For the text-containing cell, return its midpoint in [X, Y] coordinate format. 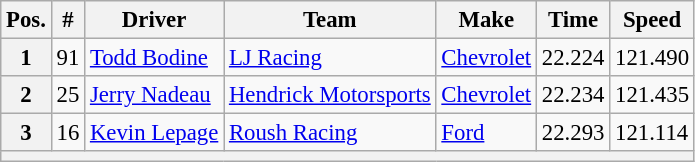
Ford [486, 133]
Make [486, 20]
16 [68, 133]
121.435 [652, 95]
3 [26, 133]
Todd Bodine [154, 58]
2 [26, 95]
Team [330, 20]
91 [68, 58]
22.293 [572, 133]
Time [572, 20]
25 [68, 95]
Driver [154, 20]
22.234 [572, 95]
# [68, 20]
Speed [652, 20]
Hendrick Motorsports [330, 95]
Roush Racing [330, 133]
1 [26, 58]
Pos. [26, 20]
22.224 [572, 58]
121.114 [652, 133]
Kevin Lepage [154, 133]
121.490 [652, 58]
LJ Racing [330, 58]
Jerry Nadeau [154, 95]
